Extract the [X, Y] coordinate from the center of the cell holding the provided text.  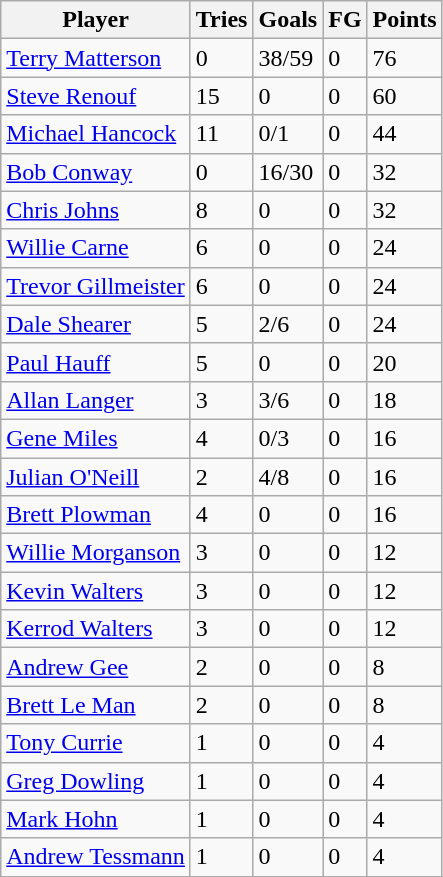
44 [404, 134]
Paul Hauff [96, 362]
2/6 [288, 324]
Brett Plowman [96, 515]
Steve Renouf [96, 96]
0/1 [288, 134]
FG [345, 20]
16/30 [288, 172]
Goals [288, 20]
Brett Le Man [96, 705]
15 [222, 96]
18 [404, 400]
11 [222, 134]
Kevin Walters [96, 591]
Dale Shearer [96, 324]
Michael Hancock [96, 134]
20 [404, 362]
Kerrod Walters [96, 629]
0/3 [288, 438]
Andrew Tessmann [96, 857]
Terry Matterson [96, 58]
Willie Morganson [96, 553]
Chris Johns [96, 210]
4/8 [288, 477]
76 [404, 58]
Tony Currie [96, 743]
Tries [222, 20]
Andrew Gee [96, 667]
3/6 [288, 400]
Gene Miles [96, 438]
Allan Langer [96, 400]
38/59 [288, 58]
Points [404, 20]
Trevor Gillmeister [96, 286]
Julian O'Neill [96, 477]
60 [404, 96]
Bob Conway [96, 172]
Player [96, 20]
Greg Dowling [96, 781]
Willie Carne [96, 248]
Mark Hohn [96, 819]
